Scan for the cell matching the given text and deliver its (x, y) coordinate at center. 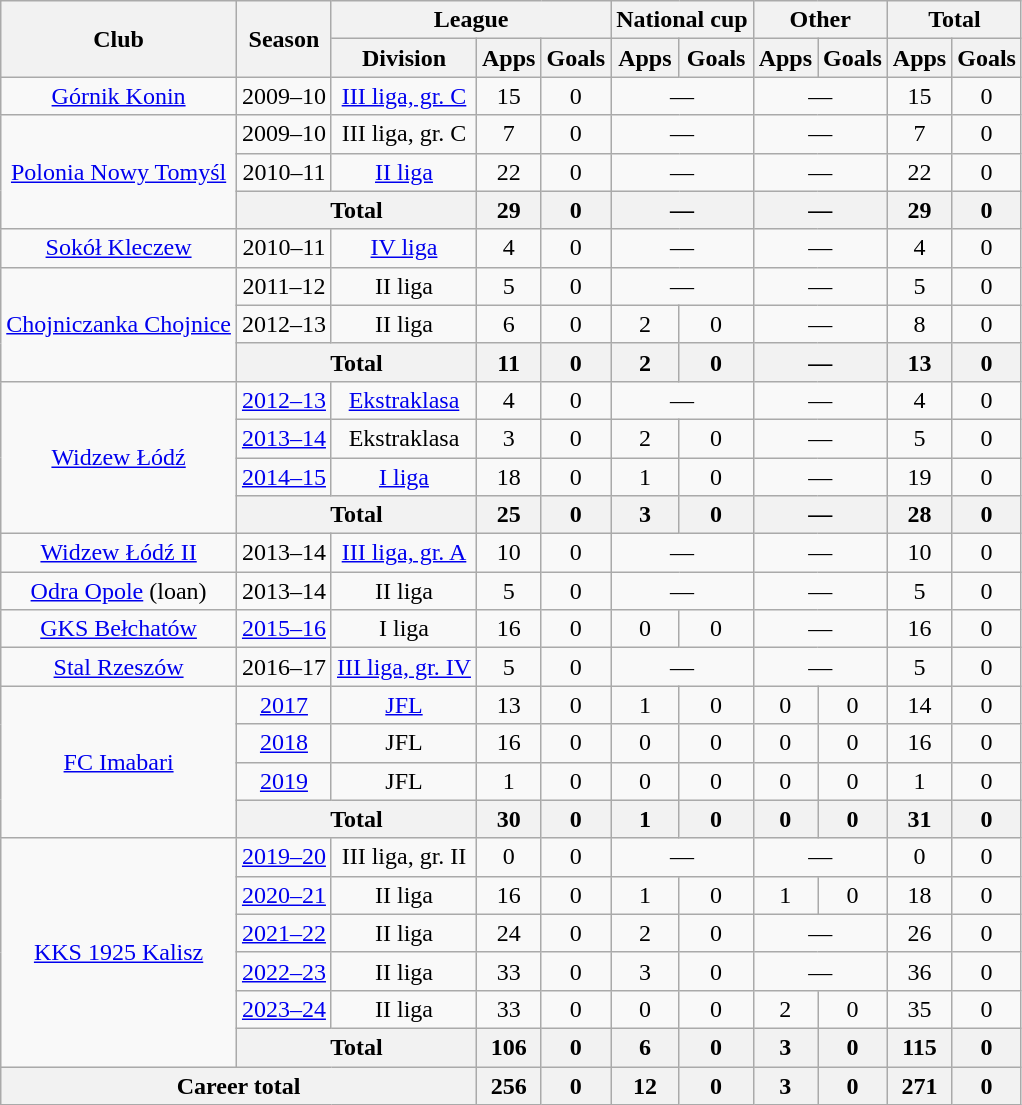
8 (919, 324)
Widzew Łódź II (119, 553)
31 (919, 819)
2019–20 (284, 857)
GKS Bełchatów (119, 629)
2023–24 (284, 1009)
Season (284, 39)
FC Imabari (119, 762)
2017 (284, 705)
2020–21 (284, 895)
III liga, gr. II (404, 857)
Górnik Konin (119, 96)
25 (509, 515)
11 (509, 362)
2019 (284, 781)
2014–15 (284, 477)
2015–16 (284, 629)
19 (919, 477)
14 (919, 705)
Career total (239, 1085)
League (470, 20)
Chojniczanka Chojnice (119, 324)
256 (509, 1085)
Club (119, 39)
2018 (284, 743)
Widzew Łódź (119, 457)
III liga, gr. IV (404, 667)
2021–22 (284, 933)
30 (509, 819)
Other (820, 20)
24 (509, 933)
26 (919, 933)
106 (509, 1047)
2022–23 (284, 971)
Division (404, 58)
Odra Opole (loan) (119, 591)
2011–12 (284, 286)
271 (919, 1085)
Stal Rzeszów (119, 667)
Sokół Kleczew (119, 248)
National cup (682, 20)
12 (645, 1085)
IV liga (404, 248)
III liga, gr. A (404, 553)
28 (919, 515)
2016–17 (284, 667)
KKS 1925 Kalisz (119, 952)
36 (919, 971)
115 (919, 1047)
Polonia Nowy Tomyśl (119, 172)
35 (919, 1009)
